Capture the cell that displays the provided text and extract its [x, y] central coordinate. 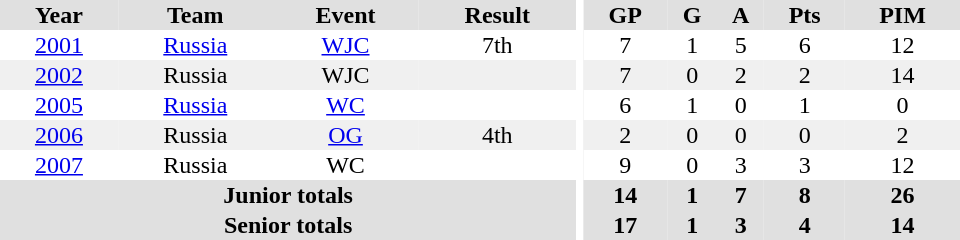
26 [902, 195]
2005 [59, 105]
5 [740, 45]
PIM [902, 15]
Result [497, 15]
17 [625, 225]
2007 [59, 165]
Senior totals [288, 225]
2001 [59, 45]
4 [804, 225]
8 [804, 195]
Pts [804, 15]
9 [625, 165]
Event [346, 15]
OG [346, 135]
Team [196, 15]
4th [497, 135]
2006 [59, 135]
G [692, 15]
A [740, 15]
Year [59, 15]
7th [497, 45]
GP [625, 15]
2002 [59, 75]
Junior totals [288, 195]
